Extract the [x, y] coordinate from the center of the cell holding the provided text.  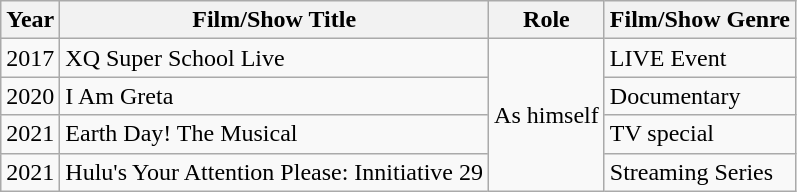
Role [547, 20]
XQ Super School Live [274, 58]
As himself [547, 115]
Film/Show Title [274, 20]
Earth Day! The Musical [274, 134]
Hulu's Your Attention Please: Innitiative 29 [274, 172]
Film/Show Genre [700, 20]
Streaming Series [700, 172]
2017 [30, 58]
2020 [30, 96]
TV special [700, 134]
Year [30, 20]
LIVE Event [700, 58]
Documentary [700, 96]
I Am Greta [274, 96]
